Determine the (x, y) coordinate at the center of the cell enclosing the given text.  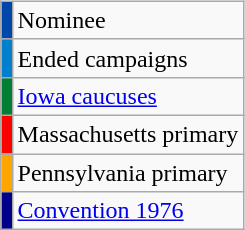
Massachusetts primary (128, 134)
Pennsylvania primary (128, 173)
Iowa caucuses (128, 96)
Ended campaigns (128, 58)
Convention 1976 (128, 211)
Nominee (128, 20)
